Capture the cell that displays the provided text and extract its [x, y] central coordinate. 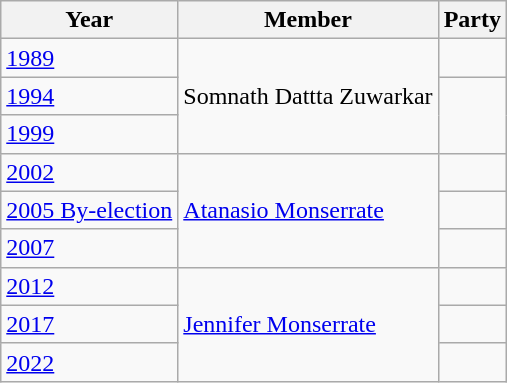
2007 [90, 248]
Party [472, 20]
1989 [90, 58]
Member [308, 20]
2005 By-election [90, 210]
Year [90, 20]
Atanasio Monserrate [308, 210]
2022 [90, 362]
2002 [90, 172]
Somnath Dattta Zuwarkar [308, 96]
2012 [90, 286]
Jennifer Monserrate [308, 324]
1999 [90, 134]
2017 [90, 324]
1994 [90, 96]
